Pinpoint the cell where the given text exists, returning its [x, y] midpoint coordinate. 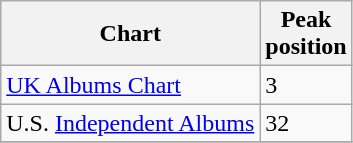
UK Albums Chart [130, 85]
Chart [130, 34]
U.S. Independent Albums [130, 123]
Peakposition [306, 34]
3 [306, 85]
32 [306, 123]
